From the cell containing the given text, extract its center point as (x, y) coordinate. 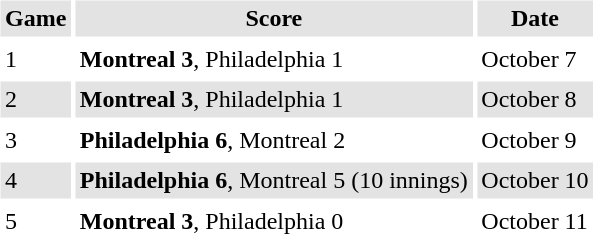
October 10 (535, 180)
October 9 (535, 140)
4 (35, 180)
Philadelphia 6, Montreal 2 (274, 140)
3 (35, 140)
Score (274, 18)
Game (35, 18)
Philadelphia 6, Montreal 5 (10 innings) (274, 180)
Date (535, 18)
October 7 (535, 59)
1 (35, 59)
October 8 (535, 100)
2 (35, 100)
